Extract the [X, Y] coordinate from the center of the cell holding the provided text.  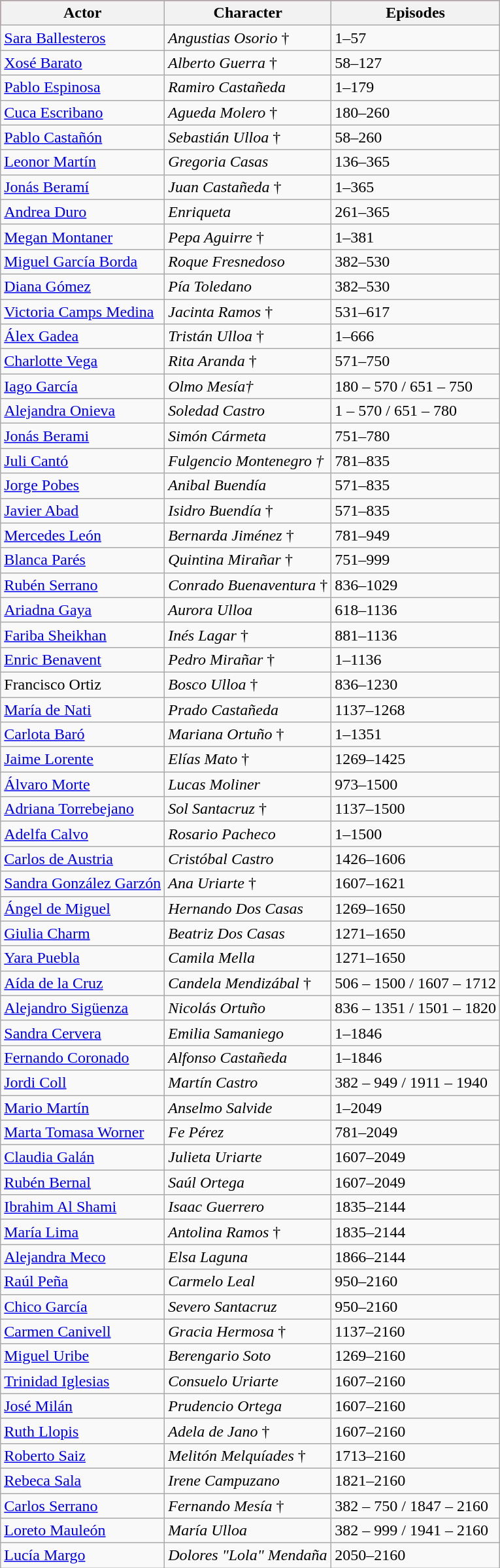
Loreto Mauleón [82, 1531]
781–835 [416, 461]
Aurora Ulloa [248, 610]
Adelfa Calvo [82, 834]
Actor [82, 13]
Carlos de Austria [82, 859]
751–999 [416, 560]
881–1136 [416, 635]
Enric Benavent [82, 659]
Fe Pérez [248, 1133]
Jorge Pobes [82, 486]
Aída de la Cruz [82, 983]
Inés Lagar † [248, 635]
Ariadna Gaya [82, 610]
Mercedes León [82, 535]
Cristóbal Castro [248, 859]
1269–2160 [416, 1356]
Alberto Guerra † [248, 63]
Alfonso Castañeda [248, 1058]
Chico García [82, 1307]
Megan Montaner [82, 237]
Consuelo Uriarte [248, 1381]
1269–1650 [416, 909]
Sandra González Garzón [82, 884]
Emilia Samaniego [248, 1033]
Camila Mella [248, 958]
Alejandro Sigüenza [82, 1008]
836–1029 [416, 585]
571–750 [416, 361]
Fariba Sheikhan [82, 635]
Yara Puebla [82, 958]
Javier Abad [82, 510]
836 – 1351 / 1501 – 1820 [416, 1008]
Jacinta Ramos † [248, 312]
781–949 [416, 535]
Anselmo Salvide [248, 1108]
Pía Toledano [248, 286]
136–365 [416, 162]
Pedro Mirañar † [248, 659]
Juan Castañeda † [248, 187]
Mariana Ortuño † [248, 735]
Fulgencio Montenegro † [248, 461]
Jaime Lorente [82, 759]
Francisco Ortiz [82, 684]
Carmelo Leal [248, 1282]
Leonor Martín [82, 162]
Carlota Baró [82, 735]
Fernando Mesía † [248, 1505]
Juli Cantó [82, 461]
Carmen Canivell [82, 1331]
Jonás Beramí [82, 187]
Fernando Coronado [82, 1058]
Rebeca Sala [82, 1480]
Ibrahim Al Shami [82, 1207]
Sol Santacruz † [248, 809]
Sara Ballesteros [82, 38]
1–365 [416, 187]
751–780 [416, 436]
Isidro Buendía † [248, 510]
2050–2160 [416, 1556]
Agueda Molero † [248, 112]
1607–1621 [416, 884]
Blanca Parés [82, 560]
1 – 570 / 651 – 780 [416, 411]
1–179 [416, 88]
Severo Santacruz [248, 1307]
836–1230 [416, 684]
1–1136 [416, 659]
1426–1606 [416, 859]
Jonás Berami [82, 436]
Simón Cármeta [248, 436]
Elsa Laguna [248, 1257]
Sebastián Ulloa † [248, 137]
531–617 [416, 312]
1137–1500 [416, 809]
Rubén Serrano [82, 585]
Sandra Cervera [82, 1033]
58–260 [416, 137]
Beatriz Dos Casas [248, 933]
58–127 [416, 63]
Pablo Espinosa [82, 88]
María Lima [82, 1232]
Gracia Hermosa † [248, 1331]
Ángel de Miguel [82, 909]
Ana Uriarte † [248, 884]
Elías Mato † [248, 759]
Claudia Galán [82, 1158]
1–57 [416, 38]
Xosé Barato [82, 63]
Enriqueta [248, 212]
Álex Gadea [82, 337]
Antolina Ramos † [248, 1232]
María Ulloa [248, 1531]
Alejandra Meco [82, 1257]
Diana Gómez [82, 286]
Rubén Bernal [82, 1182]
Ruth Llopis [82, 1431]
Dolores "Lola" Mendaña [248, 1556]
Bosco Ulloa † [248, 684]
Victoria Camps Medina [82, 312]
781–2049 [416, 1133]
261–365 [416, 212]
Saúl Ortega [248, 1182]
Roque Fresnedoso [248, 261]
382 – 750 / 1847 – 2160 [416, 1505]
Candela Mendizábal † [248, 983]
Episodes [416, 13]
1137–1268 [416, 709]
Irene Campuzano [248, 1480]
Marta Tomasa Worner [82, 1133]
1–666 [416, 337]
Isaac Guerrero [248, 1207]
Prudencio Ortega [248, 1406]
Anibal Buendía [248, 486]
Mario Martín [82, 1108]
1821–2160 [416, 1480]
180–260 [416, 112]
1–1351 [416, 735]
Trinidad Iglesias [82, 1381]
Nicolás Ortuño [248, 1008]
1137–2160 [416, 1331]
María de Nati [82, 709]
Conrado Buenaventura † [248, 585]
1–1500 [416, 834]
506 – 1500 / 1607 – 1712 [416, 983]
Martín Castro [248, 1082]
618–1136 [416, 610]
Lucas Moliner [248, 784]
Gregoria Casas [248, 162]
Charlotte Vega [82, 361]
Andrea Duro [82, 212]
José Milán [82, 1406]
1866–2144 [416, 1257]
Roberto Saiz [82, 1456]
Bernarda Jiménez † [248, 535]
Olmo Mesía† [248, 386]
Melitón Melquíades † [248, 1456]
Miguel García Borda [82, 261]
1–2049 [416, 1108]
Quintina Mirañar † [248, 560]
Lucía Margo [82, 1556]
Raúl Peña [82, 1282]
Prado Castañeda [248, 709]
Jordi Coll [82, 1082]
Soledad Castro [248, 411]
Adela de Jano † [248, 1431]
Alejandra Onieva [82, 411]
Carlos Serrano [82, 1505]
Angustias Osorio † [248, 38]
1269–1425 [416, 759]
Pablo Castañón [82, 137]
Berengario Soto [248, 1356]
Julieta Uriarte [248, 1158]
973–1500 [416, 784]
Miguel Uribe [82, 1356]
Character [248, 13]
Ramiro Castañeda [248, 88]
Pepa Aguirre † [248, 237]
Rita Aranda † [248, 361]
382 – 949 / 1911 – 1940 [416, 1082]
1–381 [416, 237]
1713–2160 [416, 1456]
Cuca Escribano [82, 112]
Rosario Pacheco [248, 834]
Hernando Dos Casas [248, 909]
Álvaro Morte [82, 784]
Adriana Torrebejano [82, 809]
382 – 999 / 1941 – 2160 [416, 1531]
Iago García [82, 386]
Tristán Ulloa † [248, 337]
Giulia Charm [82, 933]
180 – 570 / 651 – 750 [416, 386]
